Detect which cell encompasses the target text, then output its (x, y) center coordinate. 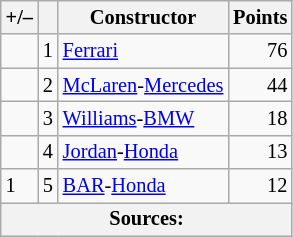
2 (48, 85)
4 (48, 152)
5 (48, 186)
Points (260, 17)
McLaren-Mercedes (143, 85)
BAR-Honda (143, 186)
Ferrari (143, 51)
12 (260, 186)
Constructor (143, 17)
18 (260, 118)
Sources: (147, 219)
3 (48, 118)
76 (260, 51)
+/– (20, 17)
Williams-BMW (143, 118)
Jordan-Honda (143, 152)
13 (260, 152)
44 (260, 85)
